From the cell containing the given text, extract its center point as [X, Y] coordinate. 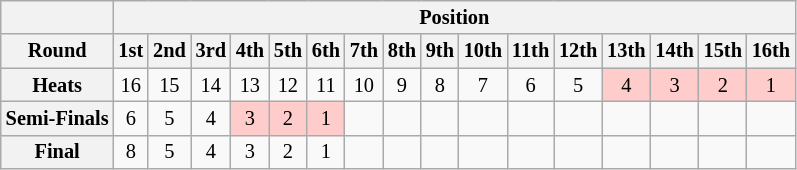
4th [250, 51]
Semi-Finals [58, 118]
16 [132, 85]
3rd [211, 51]
12 [288, 85]
6th [326, 51]
8th [402, 51]
7th [364, 51]
14 [211, 85]
9 [402, 85]
1st [132, 51]
5th [288, 51]
Heats [58, 85]
11th [530, 51]
7 [483, 85]
13 [250, 85]
16th [771, 51]
14th [674, 51]
Position [455, 17]
11 [326, 85]
10 [364, 85]
15 [170, 85]
12th [578, 51]
13th [626, 51]
Final [58, 152]
15th [723, 51]
2nd [170, 51]
9th [440, 51]
Round [58, 51]
10th [483, 51]
